Return the (X, Y) coordinate for the center point of the cell that contains the specified text.  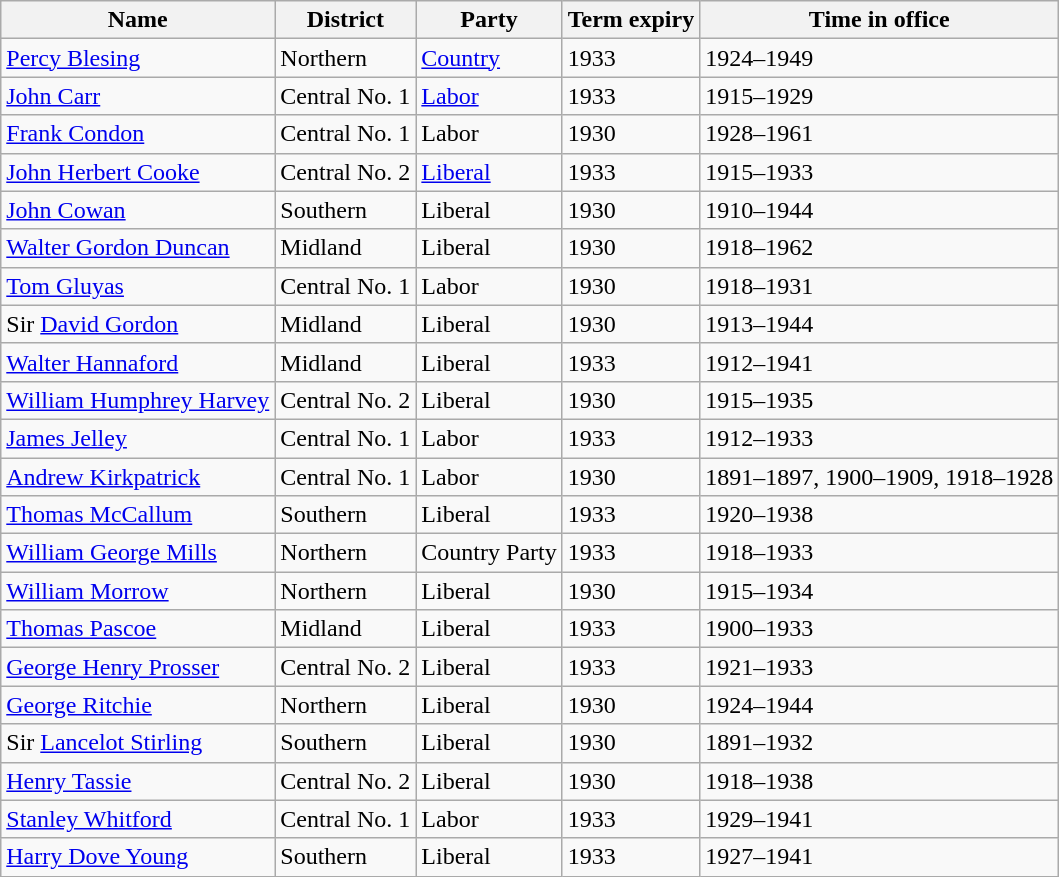
John Carr (138, 96)
Term expiry (630, 20)
Henry Tassie (138, 781)
1915–1935 (880, 400)
William Humphrey Harvey (138, 400)
1918–1938 (880, 781)
George Henry Prosser (138, 667)
Name (138, 20)
1891–1932 (880, 743)
1910–1944 (880, 210)
1915–1934 (880, 591)
1924–1949 (880, 58)
John Herbert Cooke (138, 172)
1915–1929 (880, 96)
1929–1941 (880, 819)
George Ritchie (138, 705)
1927–1941 (880, 857)
Party (489, 20)
Thomas Pascoe (138, 629)
1924–1944 (880, 705)
Harry Dove Young (138, 857)
District (346, 20)
1918–1933 (880, 553)
Walter Hannaford (138, 362)
Sir Lancelot Stirling (138, 743)
1891–1897, 1900–1909, 1918–1928 (880, 477)
Country (489, 58)
1913–1944 (880, 324)
1920–1938 (880, 515)
John Cowan (138, 210)
Thomas McCallum (138, 515)
William George Mills (138, 553)
Percy Blesing (138, 58)
Andrew Kirkpatrick (138, 477)
1928–1961 (880, 134)
1900–1933 (880, 629)
Sir David Gordon (138, 324)
1912–1941 (880, 362)
1918–1962 (880, 248)
Country Party (489, 553)
1921–1933 (880, 667)
Frank Condon (138, 134)
1912–1933 (880, 438)
Walter Gordon Duncan (138, 248)
Tom Gluyas (138, 286)
William Morrow (138, 591)
1915–1933 (880, 172)
Stanley Whitford (138, 819)
Time in office (880, 20)
James Jelley (138, 438)
1918–1931 (880, 286)
